Identify which cell holds the provided text, then report its [x, y] central coordinate. 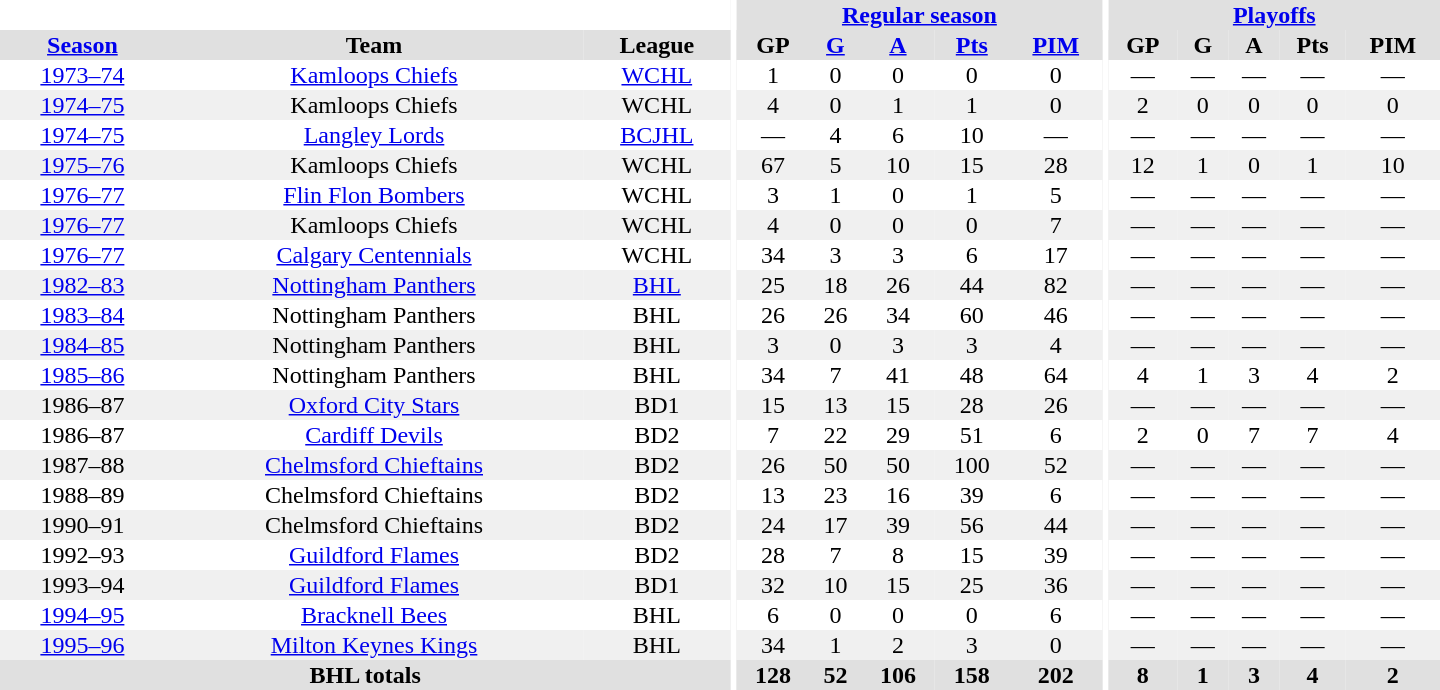
48 [972, 375]
1987–88 [82, 465]
Cardiff Devils [374, 435]
60 [972, 315]
18 [836, 285]
Milton Keynes Kings [374, 645]
1985–86 [82, 375]
202 [1056, 675]
1983–84 [82, 315]
41 [898, 375]
67 [773, 165]
Calgary Centennials [374, 255]
32 [773, 585]
1984–85 [82, 345]
51 [972, 435]
BHL totals [365, 675]
1995–96 [82, 645]
22 [836, 435]
League [656, 45]
1975–76 [82, 165]
1994–95 [82, 615]
Season [82, 45]
158 [972, 675]
29 [898, 435]
Oxford City Stars [374, 405]
Langley Lords [374, 135]
1990–91 [82, 525]
100 [972, 465]
Regular season [920, 15]
64 [1056, 375]
56 [972, 525]
46 [1056, 315]
36 [1056, 585]
1973–74 [82, 75]
12 [1142, 165]
106 [898, 675]
1992–93 [82, 555]
23 [836, 495]
24 [773, 525]
1988–89 [82, 495]
Bracknell Bees [374, 615]
82 [1056, 285]
16 [898, 495]
BCJHL [656, 135]
128 [773, 675]
Playoffs [1274, 15]
1993–94 [82, 585]
1982–83 [82, 285]
Flin Flon Bombers [374, 195]
Team [374, 45]
